For the text-containing cell, return its midpoint in (X, Y) coordinate format. 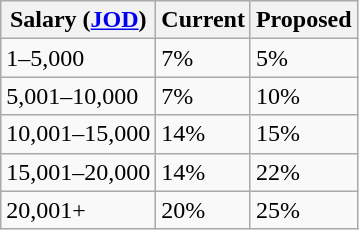
22% (304, 172)
Current (204, 20)
20,001+ (78, 210)
1–5,000 (78, 58)
Proposed (304, 20)
15,001–20,000 (78, 172)
Salary (JOD) (78, 20)
10,001–15,000 (78, 134)
10% (304, 96)
5% (304, 58)
20% (204, 210)
25% (304, 210)
5,001–10,000 (78, 96)
15% (304, 134)
